Search for the cell housing the specified text and yield its [x, y] center coordinate. 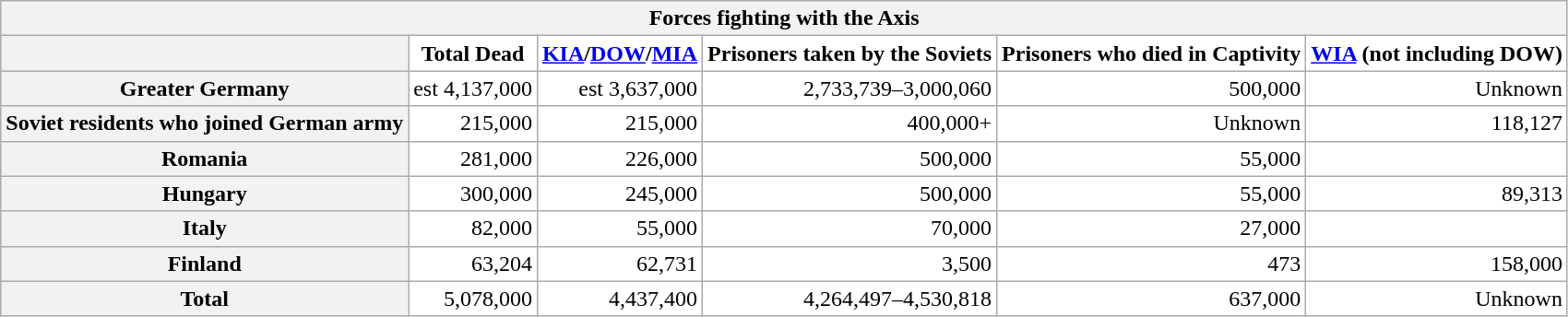
70,000 [850, 229]
2,733,739–3,000,060 [850, 88]
Total [205, 299]
3,500 [850, 264]
300,000 [473, 194]
Romania [205, 158]
Prisoners taken by the Soviets [850, 53]
118,127 [1437, 123]
Total Dead [473, 53]
5,078,000 [473, 299]
Finland [205, 264]
63,204 [473, 264]
4,264,497–4,530,818 [850, 299]
158,000 [1437, 264]
est 3,637,000 [620, 88]
226,000 [620, 158]
4,437,400 [620, 299]
Prisoners who died in Captivity [1151, 53]
Forces fighting with the Axis [784, 18]
KIA/DOW/MIA [620, 53]
637,000 [1151, 299]
245,000 [620, 194]
27,000 [1151, 229]
Hungary [205, 194]
473 [1151, 264]
Italy [205, 229]
281,000 [473, 158]
Greater Germany [205, 88]
89,313 [1437, 194]
62,731 [620, 264]
Soviet residents who joined German army [205, 123]
WIA (not including DOW) [1437, 53]
82,000 [473, 229]
est 4,137,000 [473, 88]
400,000+ [850, 123]
